From the cell containing the given text, extract its center point as (X, Y) coordinate. 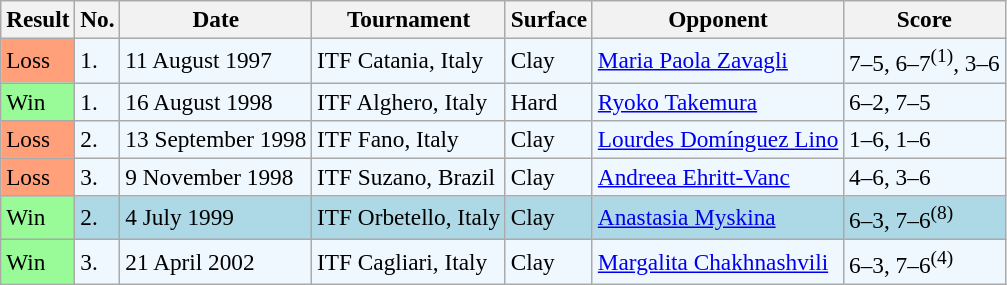
ITF Suzano, Brazil (409, 177)
ITF Catania, Italy (409, 60)
Score (924, 19)
Maria Paola Zavagli (718, 60)
ITF Cagliari, Italy (409, 261)
6–2, 7–5 (924, 101)
13 September 1998 (216, 139)
Opponent (718, 19)
4–6, 3–6 (924, 177)
Hard (548, 101)
ITF Alghero, Italy (409, 101)
Anastasia Myskina (718, 217)
21 April 2002 (216, 261)
No. (98, 19)
Ryoko Takemura (718, 101)
Lourdes Domínguez Lino (718, 139)
16 August 1998 (216, 101)
ITF Orbetello, Italy (409, 217)
Date (216, 19)
Tournament (409, 19)
1–6, 1–6 (924, 139)
Margalita Chakhnashvili (718, 261)
6–3, 7–6(8) (924, 217)
4 July 1999 (216, 217)
9 November 1998 (216, 177)
11 August 1997 (216, 60)
Result (38, 19)
6–3, 7–6(4) (924, 261)
ITF Fano, Italy (409, 139)
Andreea Ehritt-Vanc (718, 177)
7–5, 6–7(1), 3–6 (924, 60)
Surface (548, 19)
